For the text-containing cell, return its midpoint in (X, Y) coordinate format. 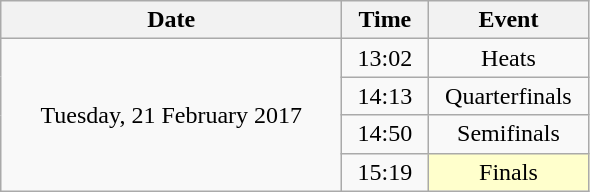
Quarterfinals (508, 96)
14:50 (385, 134)
Tuesday, 21 February 2017 (172, 115)
15:19 (385, 172)
Date (172, 20)
Time (385, 20)
Heats (508, 58)
Semifinals (508, 134)
Finals (508, 172)
13:02 (385, 58)
14:13 (385, 96)
Event (508, 20)
